Determine the [X, Y] coordinate at the center of the cell enclosing the given text.  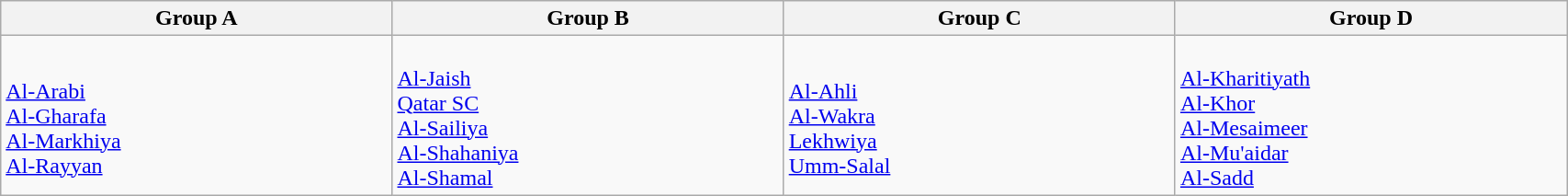
Group B [588, 18]
Al-Kharitiyath Al-Khor Al-Mesaimeer Al-Mu'aidar Al-Sadd [1371, 116]
Group D [1371, 18]
Group C [979, 18]
Al-Jaish Qatar SC Al-Sailiya Al-Shahaniya Al-Shamal [588, 116]
Group A [197, 18]
Al-Ahli Al-Wakra Lekhwiya Umm-Salal [979, 116]
Al-Arabi Al-Gharafa Al-Markhiya Al-Rayyan [197, 116]
